Find where the given text appears and provide that cell's center as (X, Y) coordinate. 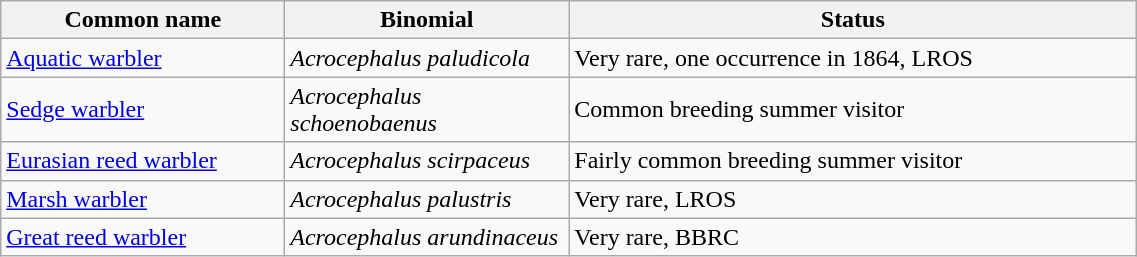
Aquatic warbler (143, 58)
Fairly common breeding summer visitor (853, 161)
Common name (143, 20)
Very rare, LROS (853, 199)
Eurasian reed warbler (143, 161)
Acrocephalus schoenobaenus (427, 110)
Acrocephalus paludicola (427, 58)
Very rare, one occurrence in 1864, LROS (853, 58)
Marsh warbler (143, 199)
Common breeding summer visitor (853, 110)
Acrocephalus palustris (427, 199)
Sedge warbler (143, 110)
Status (853, 20)
Great reed warbler (143, 237)
Binomial (427, 20)
Acrocephalus scirpaceus (427, 161)
Acrocephalus arundinaceus (427, 237)
Very rare, BBRC (853, 237)
